Detect which cell encompasses the target text, then output its [x, y] center coordinate. 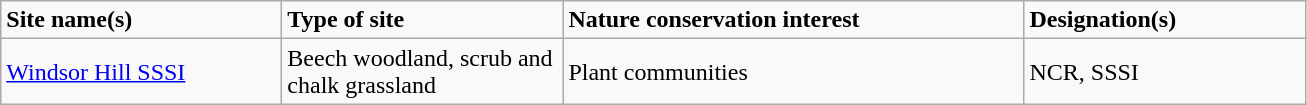
Beech woodland, scrub and chalk grassland [422, 72]
Type of site [422, 20]
Designation(s) [1164, 20]
NCR, SSSI [1164, 72]
Nature conservation interest [794, 20]
Site name(s) [142, 20]
Windsor Hill SSSI [142, 72]
Plant communities [794, 72]
